Find where the given text appears and provide that cell's center as [X, Y] coordinate. 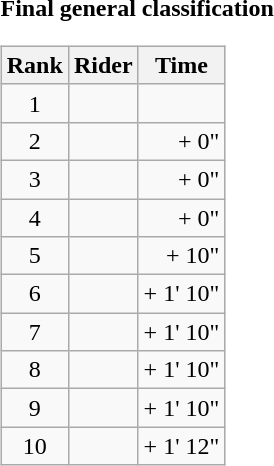
Time [182, 65]
4 [34, 217]
8 [34, 370]
2 [34, 141]
1 [34, 103]
7 [34, 332]
Rider [103, 65]
5 [34, 256]
+ 1' 12" [182, 446]
Rank [34, 65]
9 [34, 408]
+ 10" [182, 256]
3 [34, 179]
6 [34, 294]
10 [34, 446]
